Pinpoint the cell where the given text exists, returning its [X, Y] midpoint coordinate. 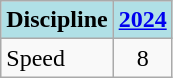
2024 [142, 20]
8 [142, 58]
Speed [57, 58]
Discipline [57, 20]
